Search for the cell housing the specified text and yield its (x, y) center coordinate. 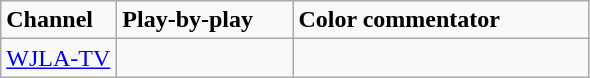
Channel (59, 20)
WJLA-TV (59, 58)
Play-by-play (205, 20)
Color commentator (441, 20)
